Pinpoint the cell where the given text exists, returning its [X, Y] midpoint coordinate. 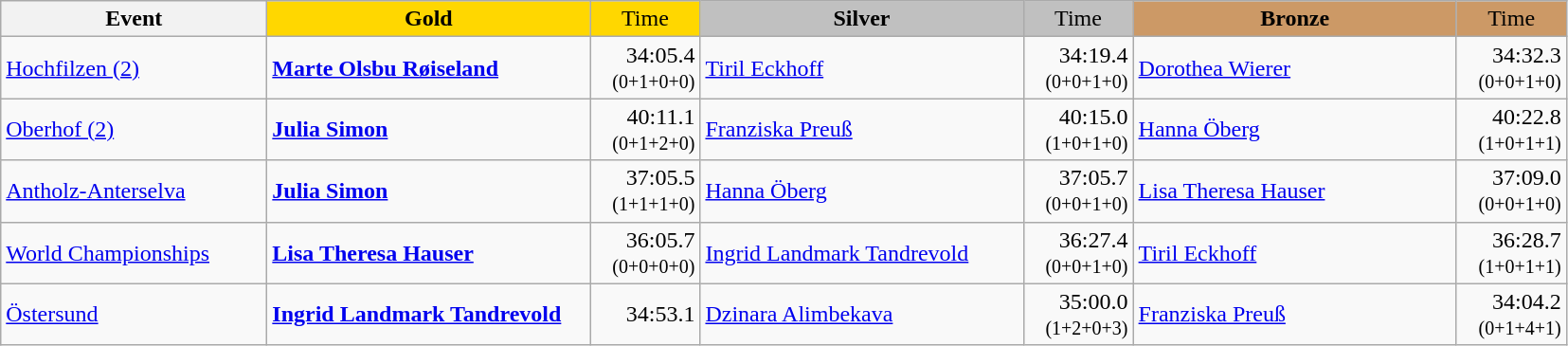
Silver [862, 19]
Antholz-Anterselva [135, 191]
Dorothea Wierer [1294, 68]
37:09.0(0+0+1+0) [1511, 191]
40:11.1(0+1+2+0) [645, 129]
36:28.7(1+0+1+1) [1511, 252]
40:22.8(1+0+1+1) [1511, 129]
35:00.0(1+2+0+3) [1078, 315]
Hochfilzen (2) [135, 68]
Bronze [1294, 19]
Dzinara Alimbekava [862, 315]
34:04.2(0+1+4+1) [1511, 315]
34:05.4(0+1+0+0) [645, 68]
34:53.1 [645, 315]
Oberhof (2) [135, 129]
36:05.7(0+0+0+0) [645, 252]
Gold [428, 19]
36:27.4(0+0+1+0) [1078, 252]
34:32.3(0+0+1+0) [1511, 68]
World Championships [135, 252]
40:15.0(1+0+1+0) [1078, 129]
Event [135, 19]
34:19.4(0+0+1+0) [1078, 68]
Östersund [135, 315]
37:05.5(1+1+1+0) [645, 191]
Marte Olsbu Røiseland [428, 68]
37:05.7(0+0+1+0) [1078, 191]
